Locate the cell with the specified text and output its (X, Y) center coordinate. 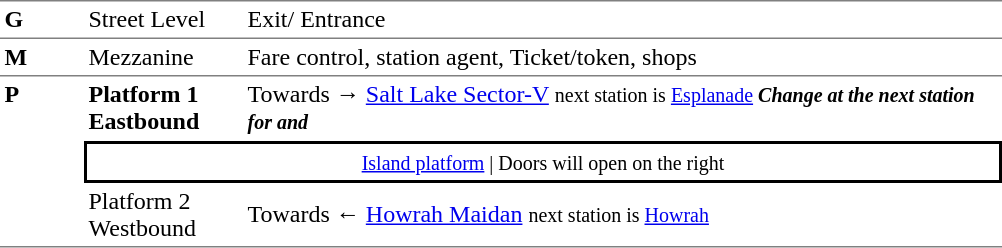
Towards → Salt Lake Sector-V next station is Esplanade Change at the next station for and (622, 108)
Mezzanine (164, 58)
Island platform | Doors will open on the right (543, 162)
P (42, 162)
Platform 2Westbound (164, 215)
Exit/ Entrance (622, 20)
Fare control, station agent, Ticket/token, shops (622, 58)
Street Level (164, 20)
Platform 1Eastbound (164, 108)
M (42, 58)
Towards ← Howrah Maidan next station is Howrah (622, 215)
G (42, 20)
